Return [X, Y] of the center of cell containing provided text 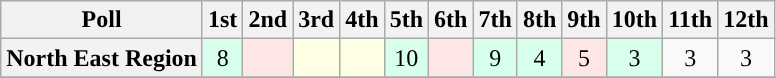
7th [495, 20]
8 [222, 58]
5th [406, 20]
4 [539, 58]
9 [495, 58]
4th [362, 20]
Poll [102, 20]
3rd [316, 20]
6th [451, 20]
North East Region [102, 58]
10 [406, 58]
5 [584, 58]
11th [690, 20]
9th [584, 20]
12th [746, 20]
1st [222, 20]
8th [539, 20]
2nd [268, 20]
10th [634, 20]
